Determine the (x, y) coordinate at the center of the cell enclosing the given text.  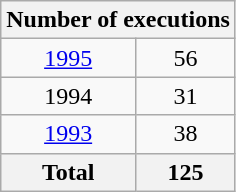
31 (186, 96)
56 (186, 58)
Total (68, 172)
1993 (68, 134)
1994 (68, 96)
38 (186, 134)
Number of executions (118, 20)
1995 (68, 58)
125 (186, 172)
